From the cell containing the given text, extract its center point as (x, y) coordinate. 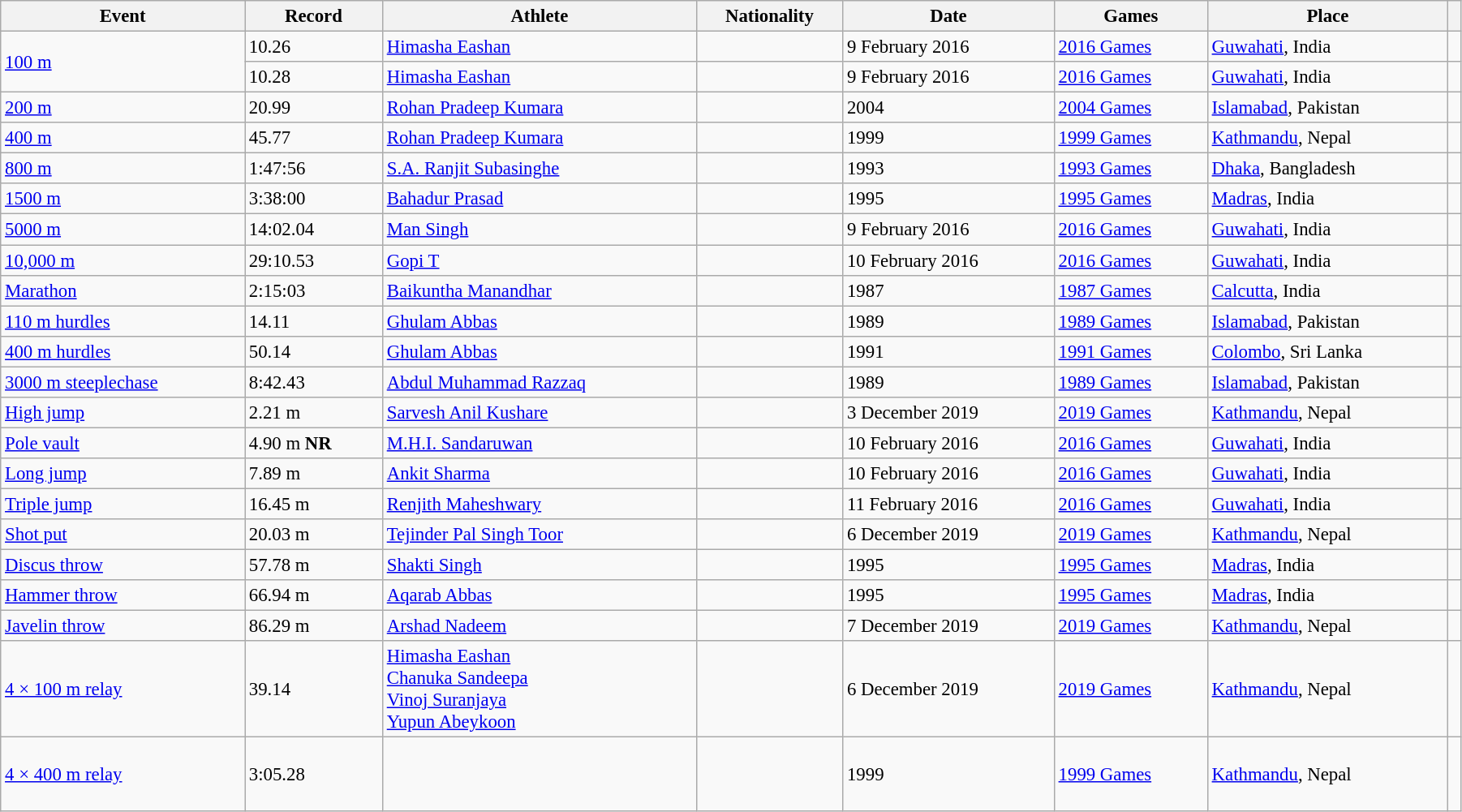
Baikuntha Manandhar (539, 290)
3 December 2019 (949, 413)
14.11 (314, 321)
Colombo, Sri Lanka (1327, 351)
3000 m steeplechase (123, 382)
10.26 (314, 47)
Bahadur Prasad (539, 199)
Dhaka, Bangladesh (1327, 169)
Record (314, 16)
4.90 m NR (314, 443)
800 m (123, 169)
1987 Games (1131, 290)
2:15:03 (314, 290)
29:10.53 (314, 260)
High jump (123, 413)
16.45 m (314, 504)
86.29 m (314, 626)
1991 (949, 351)
Man Singh (539, 230)
Pole vault (123, 443)
Gopi T (539, 260)
Arshad Nadeem (539, 626)
Sarvesh Anil Kushare (539, 413)
Athlete (539, 16)
200 m (123, 108)
20.99 (314, 108)
Triple jump (123, 504)
10,000 m (123, 260)
11 February 2016 (949, 504)
1500 m (123, 199)
20.03 m (314, 535)
Event (123, 16)
Date (949, 16)
400 m (123, 138)
1:47:56 (314, 169)
5000 m (123, 230)
400 m hurdles (123, 351)
7.89 m (314, 474)
50.14 (314, 351)
Abdul Muhammad Razzaq (539, 382)
Shakti Singh (539, 565)
1991 Games (1131, 351)
4 × 100 m relay (123, 690)
Javelin throw (123, 626)
7 December 2019 (949, 626)
3:05.28 (314, 775)
1987 (949, 290)
Renjith Maheshwary (539, 504)
Himasha EashanChanuka SandeepaVinoj SuranjayaYupun Abeykoon (539, 690)
4 × 400 m relay (123, 775)
Calcutta, India (1327, 290)
2.21 m (314, 413)
8:42.43 (314, 382)
57.78 m (314, 565)
Tejinder Pal Singh Toor (539, 535)
2004 (949, 108)
3:38:00 (314, 199)
Aqarab Abbas (539, 595)
Hammer throw (123, 595)
100 m (123, 62)
Place (1327, 16)
Discus throw (123, 565)
2004 Games (1131, 108)
1993 (949, 169)
110 m hurdles (123, 321)
Nationality (769, 16)
1993 Games (1131, 169)
Long jump (123, 474)
66.94 m (314, 595)
10.28 (314, 77)
Marathon (123, 290)
39.14 (314, 690)
Shot put (123, 535)
Games (1131, 16)
S.A. Ranjit Subasinghe (539, 169)
M.H.I. Sandaruwan (539, 443)
45.77 (314, 138)
14:02.04 (314, 230)
Ankit Sharma (539, 474)
